Pinpoint the cell where the given text exists, returning its (x, y) midpoint coordinate. 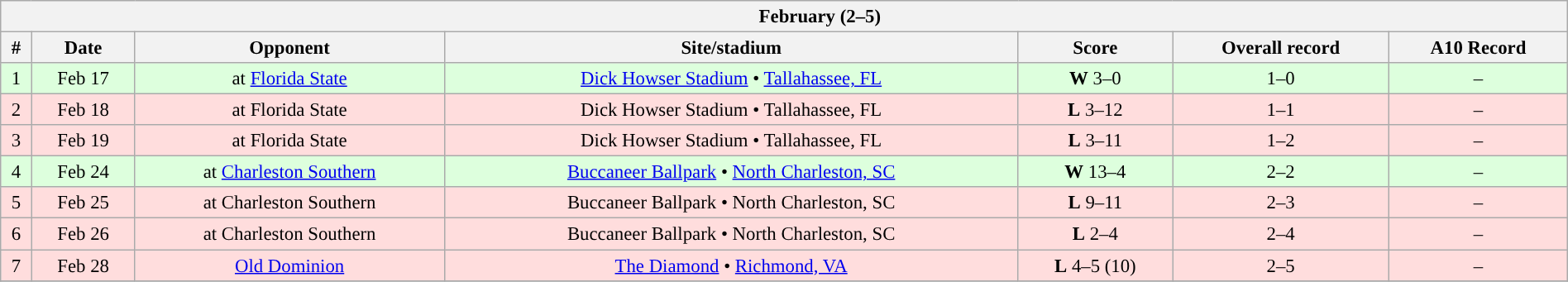
1–1 (1281, 110)
L 9–11 (1095, 203)
Opponent (289, 47)
1–0 (1281, 79)
Overall record (1281, 47)
Feb 24 (83, 172)
The Diamond • Richmond, VA (731, 265)
1–2 (1281, 141)
L 3–11 (1095, 141)
Feb 26 (83, 234)
5 (17, 203)
3 (17, 141)
2 (17, 110)
W 3–0 (1095, 79)
Old Dominion (289, 265)
Feb 28 (83, 265)
L 3–12 (1095, 110)
Feb 18 (83, 110)
Score (1095, 47)
2–4 (1281, 234)
Site/stadium (731, 47)
Feb 17 (83, 79)
W 13–4 (1095, 172)
L 4–5 (10) (1095, 265)
A10 Record (1479, 47)
1 (17, 79)
6 (17, 234)
4 (17, 172)
2–2 (1281, 172)
February (2–5) (784, 17)
Feb 25 (83, 203)
L 2–4 (1095, 234)
Feb 19 (83, 141)
7 (17, 265)
2–5 (1281, 265)
2–3 (1281, 203)
Date (83, 47)
# (17, 47)
